Output the [X, Y] coordinate of the center of the cell containing the given text.  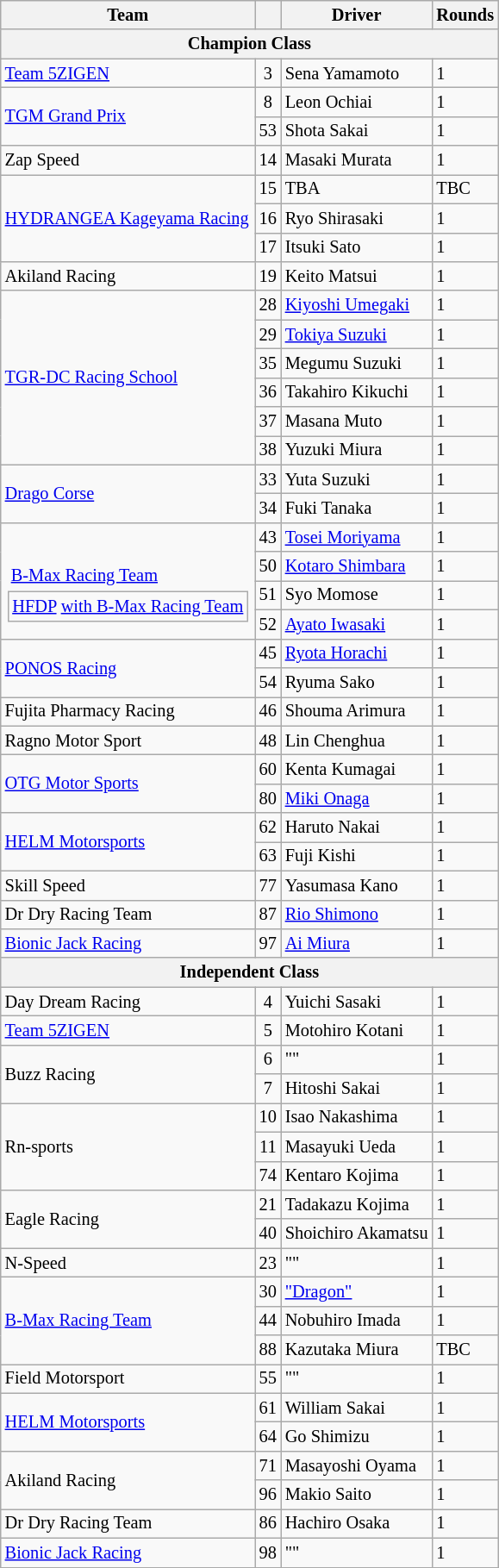
Eagle Racing [128, 1219]
Kazutaka Miura [357, 1350]
Haruto Nakai [357, 828]
HFDP with B-Max Racing Team [128, 605]
Hitoshi Sakai [357, 1089]
14 [268, 160]
TGR-DC Racing School [128, 378]
53 [268, 131]
Rn-sports [128, 1146]
46 [268, 711]
William Sakai [357, 1408]
74 [268, 1176]
28 [268, 305]
Kotaro Shimbara [357, 566]
7 [268, 1089]
Rio Shimono [357, 915]
Takahiro Kikuchi [357, 392]
8 [268, 102]
Yuta Suzuki [357, 479]
Itsuki Sato [357, 247]
10 [268, 1117]
87 [268, 915]
Yasumasa Kano [357, 885]
Fujita Pharmacy Racing [128, 711]
17 [268, 247]
Ai Miura [357, 943]
48 [268, 740]
55 [268, 1378]
Makio Saito [357, 1495]
Isao Nakashima [357, 1117]
Team [128, 15]
Tosei Moriyama [357, 537]
60 [268, 769]
51 [268, 595]
Independent Class [250, 972]
50 [268, 566]
Tokiya Suzuki [357, 334]
77 [268, 885]
Masana Muto [357, 422]
43 [268, 537]
16 [268, 218]
34 [268, 508]
61 [268, 1408]
15 [268, 189]
11 [268, 1146]
23 [268, 1263]
40 [268, 1234]
Nobuhiro Imada [357, 1321]
98 [268, 1552]
Buzz Racing [128, 1074]
29 [268, 334]
TBA [357, 189]
OTG Motor Sports [128, 783]
B-Max Racing Team HFDP with B-Max Racing Team [128, 581]
Lin Chenghua [357, 740]
"Dragon" [357, 1291]
Kentaro Kojima [357, 1176]
Leon Ochiai [357, 102]
TGM Grand Prix [128, 116]
37 [268, 422]
Shota Sakai [357, 131]
44 [268, 1321]
Driver [357, 15]
N-Speed [128, 1263]
88 [268, 1350]
86 [268, 1523]
Shoichiro Akamatsu [357, 1234]
4 [268, 1002]
Skill Speed [128, 885]
63 [268, 856]
96 [268, 1495]
62 [268, 828]
33 [268, 479]
97 [268, 943]
Motohiro Kotani [357, 1030]
Day Dream Racing [128, 1002]
64 [268, 1437]
54 [268, 682]
HYDRANGEA Kageyama Racing [128, 217]
71 [268, 1465]
Shouma Arimura [357, 711]
Megumu Suzuki [357, 363]
Field Motorsport [128, 1378]
30 [268, 1291]
Rounds [465, 15]
Masayoshi Oyama [357, 1465]
Ayato Iwasaki [357, 624]
PONOS Racing [128, 667]
80 [268, 798]
Yuichi Sasaki [357, 1002]
Go Shimizu [357, 1437]
3 [268, 73]
Sena Yamamoto [357, 73]
Masayuki Ueda [357, 1146]
Miki Onaga [357, 798]
5 [268, 1030]
Syo Momose [357, 595]
21 [268, 1204]
36 [268, 392]
Hachiro Osaka [357, 1523]
Ryota Horachi [357, 653]
Drago Corse [128, 493]
Tadakazu Kojima [357, 1204]
Ryuma Sako [357, 682]
Fuki Tanaka [357, 508]
35 [268, 363]
Kiyoshi Umegaki [357, 305]
Ragno Motor Sport [128, 740]
19 [268, 276]
Masaki Murata [357, 160]
Ryo Shirasaki [357, 218]
45 [268, 653]
Zap Speed [128, 160]
Keito Matsui [357, 276]
Champion Class [250, 44]
6 [268, 1059]
Fuji Kishi [357, 856]
52 [268, 624]
Yuzuki Miura [357, 450]
38 [268, 450]
Kenta Kumagai [357, 769]
